Identify which cell holds the provided text, then report its [x, y] central coordinate. 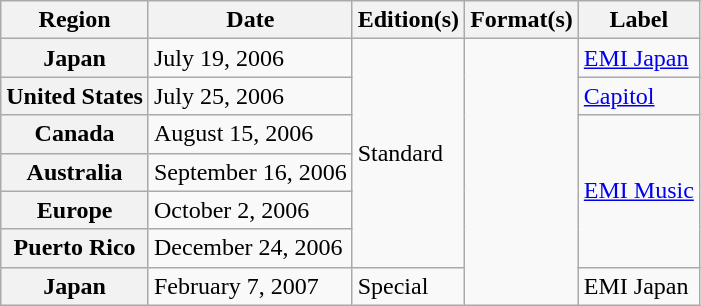
Edition(s) [408, 20]
Date [250, 20]
Canada [75, 134]
Puerto Rico [75, 248]
Region [75, 20]
Capitol [638, 96]
EMI Music [638, 191]
February 7, 2007 [250, 286]
September 16, 2006 [250, 172]
Standard [408, 153]
December 24, 2006 [250, 248]
Europe [75, 210]
Australia [75, 172]
August 15, 2006 [250, 134]
July 19, 2006 [250, 58]
October 2, 2006 [250, 210]
Label [638, 20]
Special [408, 286]
Format(s) [522, 20]
United States [75, 96]
July 25, 2006 [250, 96]
